Capture the cell that displays the provided text and extract its (x, y) central coordinate. 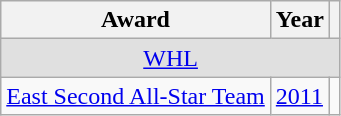
Year (300, 20)
Award (136, 20)
2011 (300, 96)
East Second All-Star Team (136, 96)
WHL (171, 58)
